Scan for the cell matching the given text and deliver its [X, Y] coordinate at center. 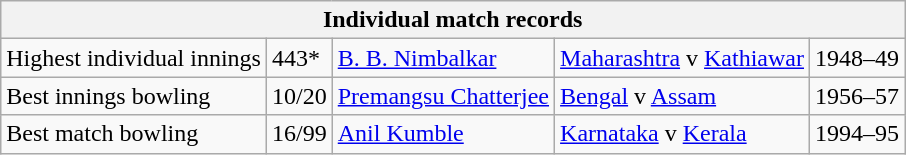
Premangsu Chatterjee [443, 96]
10/20 [299, 96]
Highest individual innings [134, 58]
1956–57 [858, 96]
Bengal v Assam [682, 96]
Best match bowling [134, 134]
Anil Kumble [443, 134]
Karnataka v Kerala [682, 134]
1994–95 [858, 134]
Individual match records [453, 20]
Best innings bowling [134, 96]
16/99 [299, 134]
B. B. Nimbalkar [443, 58]
443* [299, 58]
Maharashtra v Kathiawar [682, 58]
1948–49 [858, 58]
